Return the [x, y] coordinate for the center point of the cell that contains the specified text.  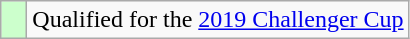
Qualified for the 2019 Challenger Cup [218, 20]
